From the cell containing the given text, extract its center point as (X, Y) coordinate. 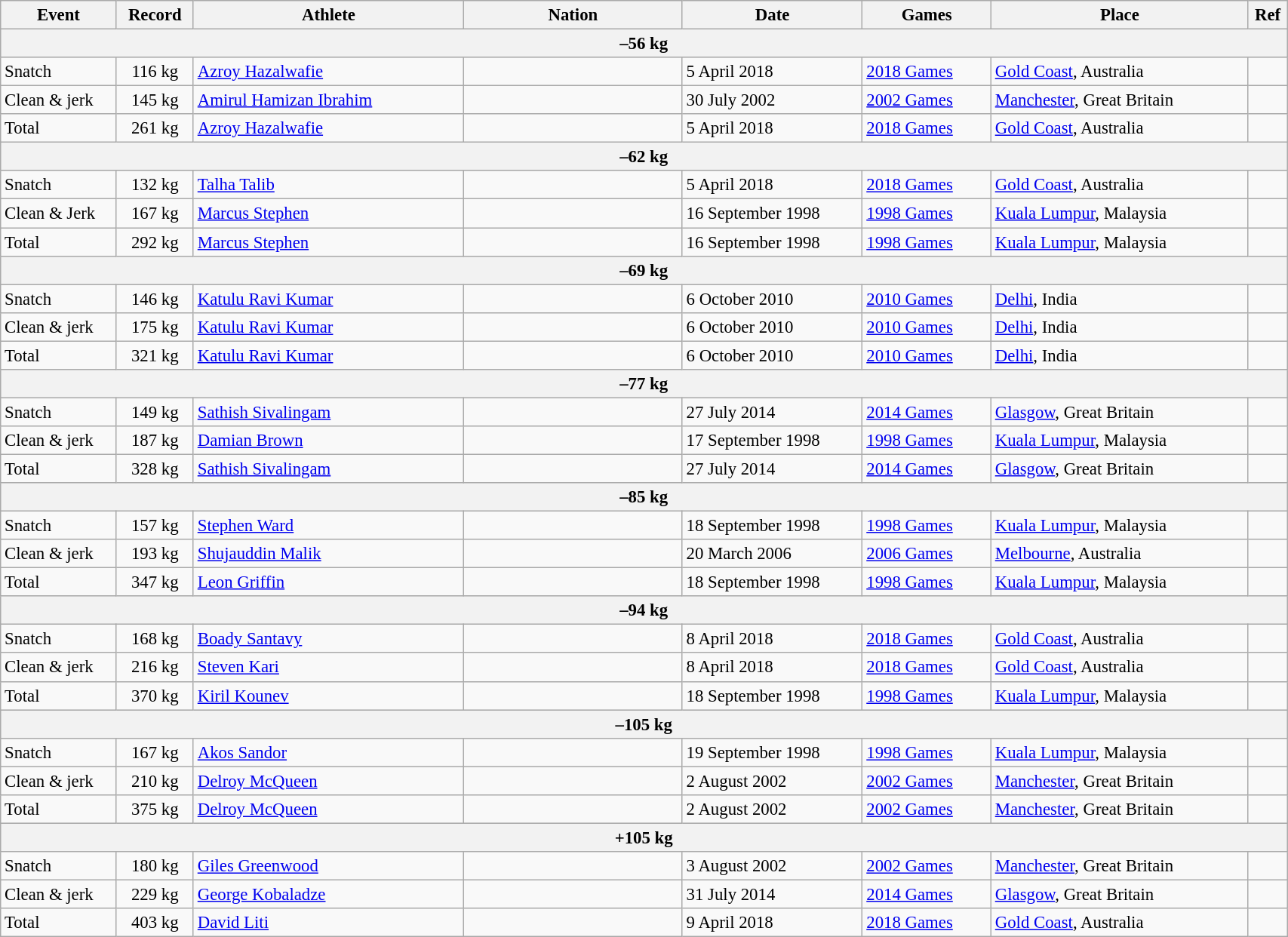
Shujauddin Malik (328, 554)
2006 Games (927, 554)
216 kg (155, 668)
403 kg (155, 923)
Place (1120, 15)
3 August 2002 (773, 866)
187 kg (155, 441)
328 kg (155, 468)
20 March 2006 (773, 554)
Talha Talib (328, 185)
168 kg (155, 639)
Giles Greenwood (328, 866)
Record (155, 15)
31 July 2014 (773, 894)
George Kobaladze (328, 894)
Kiril Kounev (328, 696)
–69 kg (644, 270)
146 kg (155, 299)
Akos Sandor (328, 752)
Stephen Ward (328, 526)
Games (927, 15)
180 kg (155, 866)
261 kg (155, 128)
–94 kg (644, 610)
–62 kg (644, 157)
Melbourne, Australia (1120, 554)
157 kg (155, 526)
Athlete (328, 15)
+105 kg (644, 837)
375 kg (155, 810)
229 kg (155, 894)
Event (59, 15)
210 kg (155, 781)
193 kg (155, 554)
Ref (1268, 15)
–85 kg (644, 497)
–77 kg (644, 384)
Date (773, 15)
Nation (573, 15)
292 kg (155, 242)
132 kg (155, 185)
Leon Griffin (328, 582)
116 kg (155, 72)
321 kg (155, 355)
–105 kg (644, 724)
19 September 1998 (773, 752)
Steven Kari (328, 668)
Boady Santavy (328, 639)
175 kg (155, 327)
Amirul Hamizan Ibrahim (328, 100)
149 kg (155, 412)
Damian Brown (328, 441)
9 April 2018 (773, 923)
370 kg (155, 696)
David Liti (328, 923)
–56 kg (644, 44)
347 kg (155, 582)
17 September 1998 (773, 441)
Clean & Jerk (59, 214)
30 July 2002 (773, 100)
145 kg (155, 100)
